Search for the cell housing the specified text and yield its [X, Y] center coordinate. 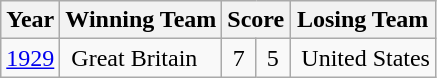
Year [30, 20]
1929 [30, 58]
United States [363, 58]
Losing Team [363, 20]
7 [239, 58]
5 [273, 58]
Winning Team [141, 20]
Score [256, 20]
Great Britain [141, 58]
